Identify which cell holds the provided text, then report its (X, Y) central coordinate. 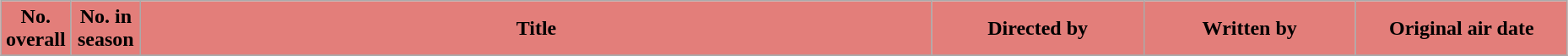
No. overall (35, 29)
No. in season (106, 29)
Directed by (1038, 29)
Title (537, 29)
Written by (1249, 29)
Original air date (1462, 29)
